Extract the (x, y) coordinate from the center of the cell holding the provided text.  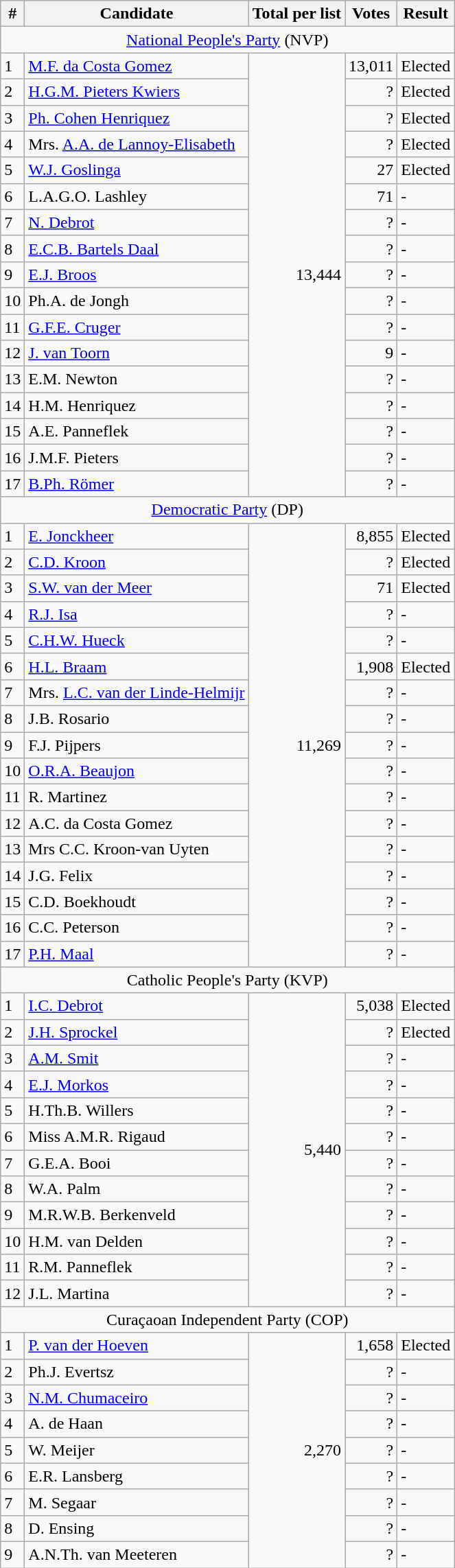
P.H. Maal (137, 954)
Catholic People's Party (KVP) (228, 980)
5,440 (296, 1150)
J.H. Sprockel (137, 1032)
L.A.G.O. Lashley (137, 196)
11,269 (296, 745)
A.E. Panneflek (137, 432)
C.D. Boekhoudt (137, 902)
5,038 (371, 1006)
Candidate (137, 14)
N.M. Chumaceiro (137, 1398)
13,444 (296, 274)
Mrs. L.C. van der Linde-Helmijr (137, 692)
J.L. Martina (137, 1294)
M.R.W.B. Berkenveld (137, 1215)
M. Segaar (137, 1502)
Result (425, 14)
G.E.A. Booi (137, 1163)
Votes (371, 14)
H.M. Henriquez (137, 406)
National People's Party (NVP) (228, 40)
A. de Haan (137, 1424)
E.R. Lansberg (137, 1476)
G.F.E. Cruger (137, 327)
W. Meijer (137, 1450)
1,658 (371, 1346)
13,011 (371, 66)
W.A. Palm (137, 1189)
8,855 (371, 536)
E. Jonckheer (137, 536)
A.N.Th. van Meeteren (137, 1554)
Curaçaoan Independent Party (COP) (228, 1320)
S.W. van der Meer (137, 588)
H.M. van Delden (137, 1241)
N. Debrot (137, 222)
D. Ensing (137, 1528)
H.L. Braam (137, 666)
C.H.W. Hueck (137, 640)
Miss A.M.R. Rigaud (137, 1136)
Mrs C.C. Kroon-van Uyten (137, 850)
P. van der Hoeven (137, 1346)
A.M. Smit (137, 1058)
R. Martinez (137, 797)
E.J. Broos (137, 274)
27 (371, 170)
Ph. Cohen Henriquez (137, 118)
F.J. Pijpers (137, 745)
O.R.A. Beaujon (137, 771)
J. van Toorn (137, 353)
Mrs. A.A. de Lannoy-Elisabeth (137, 144)
Ph.J. Evertsz (137, 1372)
Democratic Party (DP) (228, 510)
C.C. Peterson (137, 928)
M.F. da Costa Gomez (137, 66)
J.M.F. Pieters (137, 458)
A.C. da Costa Gomez (137, 823)
J.G. Felix (137, 876)
B.Ph. Römer (137, 484)
R.J. Isa (137, 614)
E.M. Newton (137, 379)
C.D. Kroon (137, 562)
Ph.A. de Jongh (137, 301)
2,270 (296, 1451)
R.M. Panneflek (137, 1267)
# (12, 14)
W.J. Goslinga (137, 170)
J.B. Rosario (137, 718)
H.G.M. Pieters Kwiers (137, 92)
I.C. Debrot (137, 1006)
E.C.B. Bartels Daal (137, 248)
E.J. Morkos (137, 1084)
1,908 (371, 666)
Total per list (296, 14)
H.Th.B. Willers (137, 1110)
